Identify which cell holds the provided text, then report its [x, y] central coordinate. 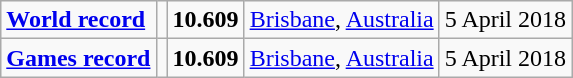
Games record [78, 58]
World record [78, 20]
